Detect which cell encompasses the target text, then output its (X, Y) center coordinate. 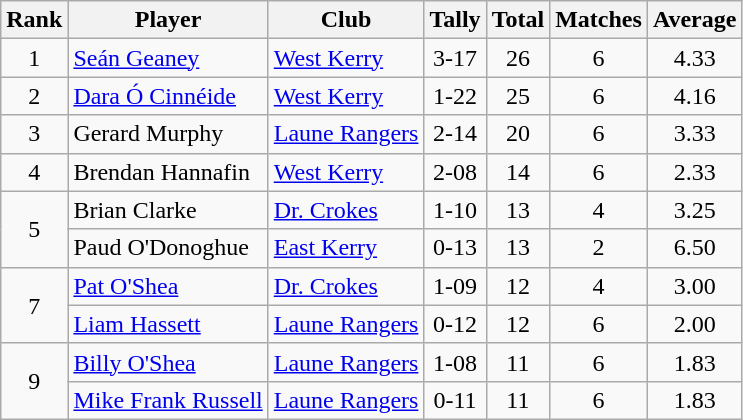
Mike Frank Russell (168, 400)
2.00 (694, 324)
Paud O'Donoghue (168, 248)
14 (518, 172)
7 (34, 305)
0-12 (455, 324)
Dara Ó Cinnéide (168, 96)
Total (518, 20)
26 (518, 58)
20 (518, 134)
Billy O'Shea (168, 362)
2.33 (694, 172)
1-09 (455, 286)
Player (168, 20)
1-08 (455, 362)
5 (34, 229)
Brendan Hannafin (168, 172)
0-13 (455, 248)
Brian Clarke (168, 210)
3 (34, 134)
1-10 (455, 210)
Club (346, 20)
Average (694, 20)
3.33 (694, 134)
Pat O'Shea (168, 286)
3.00 (694, 286)
2-14 (455, 134)
1-22 (455, 96)
Gerard Murphy (168, 134)
Seán Geaney (168, 58)
2-08 (455, 172)
East Kerry (346, 248)
Matches (599, 20)
4.16 (694, 96)
3.25 (694, 210)
25 (518, 96)
Rank (34, 20)
0-11 (455, 400)
Liam Hassett (168, 324)
9 (34, 381)
6.50 (694, 248)
1 (34, 58)
4.33 (694, 58)
Tally (455, 20)
3-17 (455, 58)
